Identify which cell holds the provided text, then report its [X, Y] central coordinate. 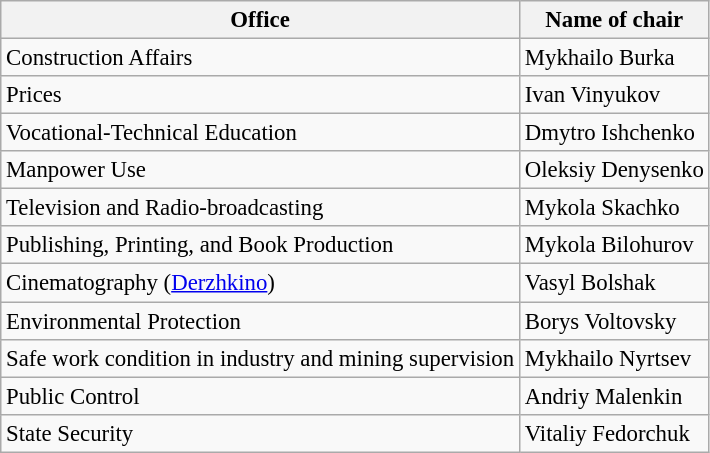
Mykola Skachko [614, 208]
Borys Voltovsky [614, 321]
Mykhailo Burka [614, 58]
Publishing, Printing, and Book Production [260, 245]
Ivan Vinyukov [614, 95]
Safe work condition in industry and mining supervision [260, 358]
Manpower Use [260, 170]
Vasyl Bolshak [614, 283]
Public Control [260, 396]
Television and Radio-broadcasting [260, 208]
Construction Affairs [260, 58]
Mykola Bilohurov [614, 245]
Andriy Malenkin [614, 396]
Prices [260, 95]
Mykhailo Nyrtsev [614, 358]
Office [260, 20]
Oleksiy Denysenko [614, 170]
Dmytro Ishchenko [614, 133]
Vitaliy Fedorchuk [614, 433]
Cinematography (Derzhkino) [260, 283]
State Security [260, 433]
Vocational-Technical Education [260, 133]
Name of chair [614, 20]
Environmental Protection [260, 321]
